Search for the cell housing the specified text and yield its [X, Y] center coordinate. 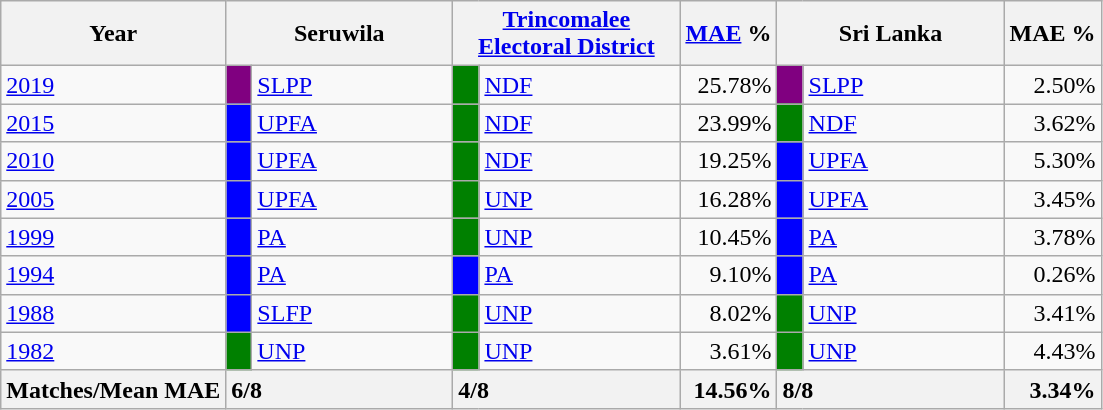
3.62% [1052, 123]
3.34% [1052, 389]
8.02% [728, 313]
19.25% [728, 161]
Sri Lanka [890, 34]
2015 [114, 123]
1999 [114, 237]
1982 [114, 351]
SLFP [352, 313]
8/8 [890, 389]
3.61% [728, 351]
5.30% [1052, 161]
23.99% [728, 123]
2.50% [1052, 85]
4/8 [566, 389]
Year [114, 34]
4.43% [1052, 351]
1994 [114, 275]
2019 [114, 85]
1988 [114, 313]
Trincomalee Electoral District [566, 34]
14.56% [728, 389]
2010 [114, 161]
25.78% [728, 85]
3.45% [1052, 199]
Seruwila [340, 34]
2005 [114, 199]
0.26% [1052, 275]
Matches/Mean MAE [114, 389]
9.10% [728, 275]
10.45% [728, 237]
6/8 [340, 389]
16.28% [728, 199]
3.41% [1052, 313]
3.78% [1052, 237]
